Detect which cell encompasses the target text, then output its (x, y) center coordinate. 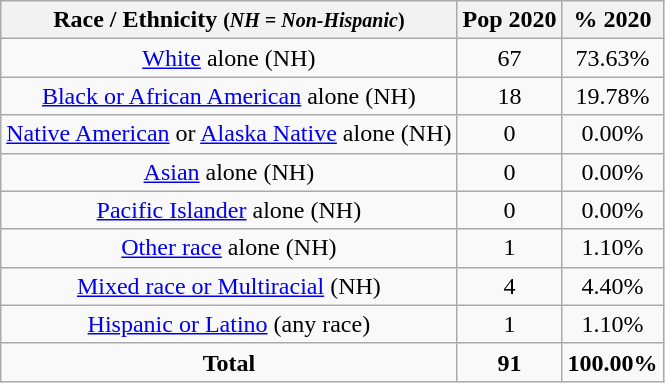
91 (510, 362)
Race / Ethnicity (NH = Non-Hispanic) (229, 20)
Total (229, 362)
67 (510, 58)
Pacific Islander alone (NH) (229, 210)
4.40% (612, 286)
19.78% (612, 96)
Pop 2020 (510, 20)
Black or African American alone (NH) (229, 96)
Asian alone (NH) (229, 172)
18 (510, 96)
73.63% (612, 58)
Mixed race or Multiracial (NH) (229, 286)
% 2020 (612, 20)
Other race alone (NH) (229, 248)
White alone (NH) (229, 58)
4 (510, 286)
100.00% (612, 362)
Native American or Alaska Native alone (NH) (229, 134)
Hispanic or Latino (any race) (229, 324)
